Search for the cell housing the specified text and yield its [X, Y] center coordinate. 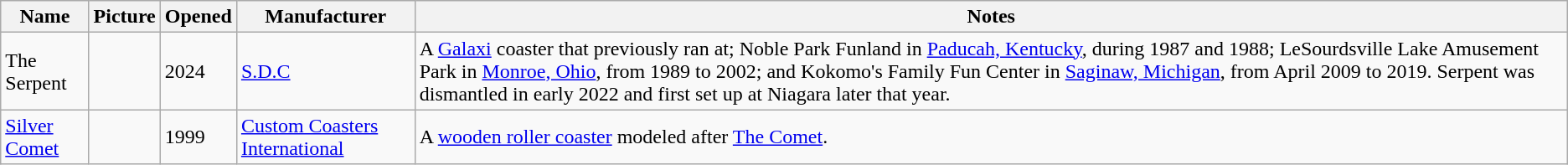
Custom Coasters International [325, 137]
The Serpent [45, 71]
2024 [198, 71]
Manufacturer [325, 17]
1999 [198, 137]
Opened [198, 17]
Notes [991, 17]
A wooden roller coaster modeled after The Comet. [991, 137]
Picture [124, 17]
S.D.C [325, 71]
Name [45, 17]
Silver Comet [45, 137]
